Capture the cell that displays the provided text and extract its [X, Y] central coordinate. 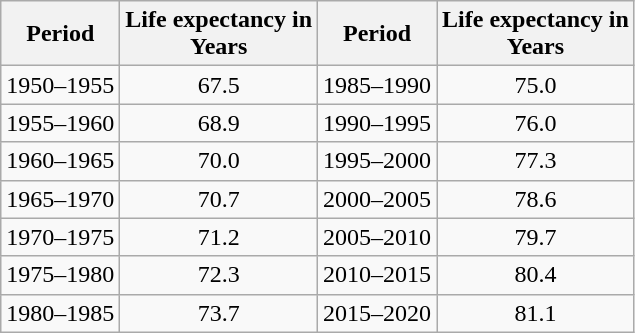
78.6 [536, 199]
68.9 [219, 123]
1985–1990 [378, 85]
2000–2005 [378, 199]
79.7 [536, 237]
2005–2010 [378, 237]
70.0 [219, 161]
67.5 [219, 85]
1960–1965 [60, 161]
1995–2000 [378, 161]
80.4 [536, 275]
71.2 [219, 237]
72.3 [219, 275]
1950–1955 [60, 85]
1975–1980 [60, 275]
77.3 [536, 161]
70.7 [219, 199]
73.7 [219, 313]
76.0 [536, 123]
1990–1995 [378, 123]
1965–1970 [60, 199]
75.0 [536, 85]
1980–1985 [60, 313]
81.1 [536, 313]
2015–2020 [378, 313]
2010–2015 [378, 275]
1970–1975 [60, 237]
1955–1960 [60, 123]
